Output the [x, y] coordinate of the center of the cell containing the given text.  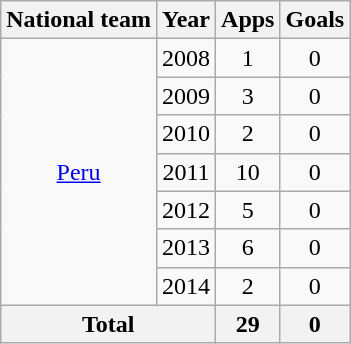
2014 [186, 286]
2010 [186, 134]
3 [248, 96]
2009 [186, 96]
10 [248, 172]
2011 [186, 172]
National team [79, 20]
Goals [315, 20]
1 [248, 58]
6 [248, 248]
29 [248, 324]
2008 [186, 58]
2012 [186, 210]
Apps [248, 20]
Year [186, 20]
Total [108, 324]
5 [248, 210]
2013 [186, 248]
Peru [79, 172]
